Return the [x, y] coordinate for the center point of the cell that contains the specified text.  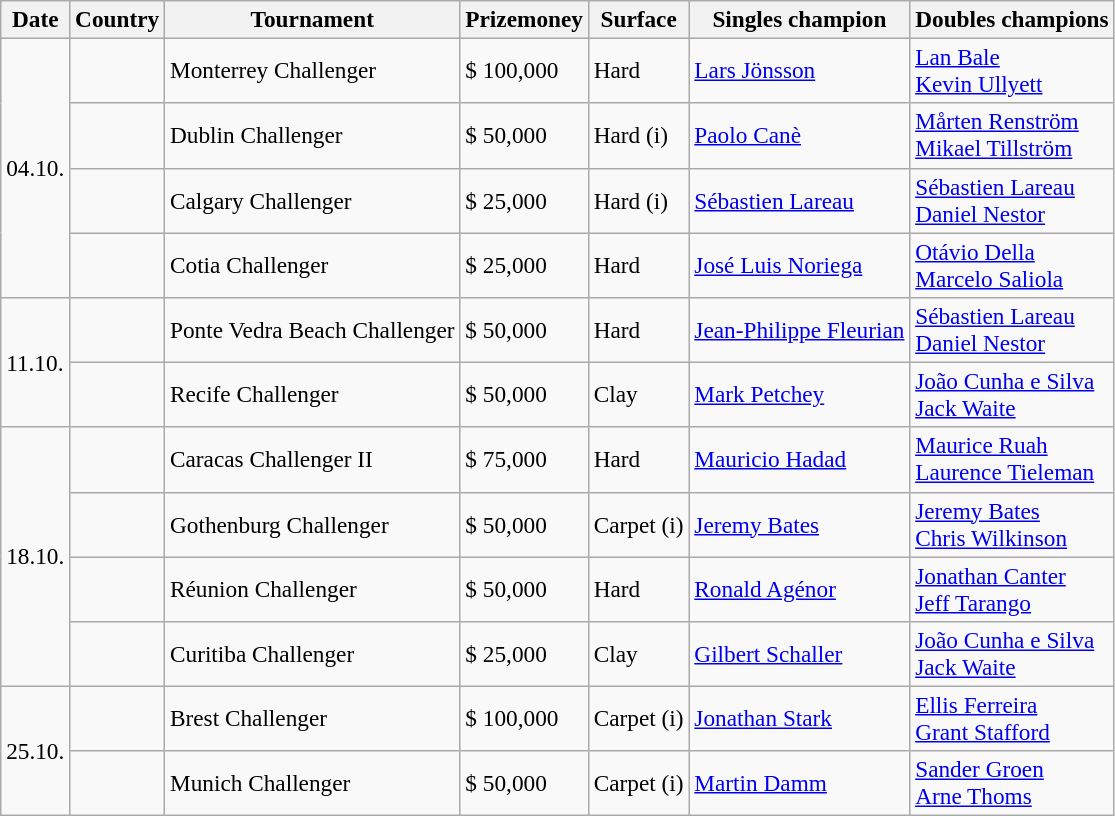
Sébastien Lareau [800, 200]
Country [118, 19]
11.10. [36, 362]
Ronald Agénor [800, 588]
Jeremy Bates [800, 524]
Martin Damm [800, 784]
Mauricio Hadad [800, 460]
Calgary Challenger [312, 200]
Réunion Challenger [312, 588]
25.10. [36, 751]
Curitiba Challenger [312, 654]
Otávio Della Marcelo Saliola [1012, 264]
Singles champion [800, 19]
Gothenburg Challenger [312, 524]
Jonathan Stark [800, 718]
Surface [638, 19]
Mårten Renström Mikael Tillström [1012, 136]
Munich Challenger [312, 784]
Prizemoney [524, 19]
Dublin Challenger [312, 136]
Cotia Challenger [312, 264]
04.10. [36, 168]
Recife Challenger [312, 394]
Doubles champions [1012, 19]
Caracas Challenger II [312, 460]
Tournament [312, 19]
Date [36, 19]
Jonathan Canter Jeff Tarango [1012, 588]
Paolo Canè [800, 136]
José Luis Noriega [800, 264]
Gilbert Schaller [800, 654]
Sander Groen Arne Thoms [1012, 784]
Maurice Ruah Laurence Tieleman [1012, 460]
Jeremy Bates Chris Wilkinson [1012, 524]
Lars Jönsson [800, 70]
Ponte Vedra Beach Challenger [312, 330]
$ 75,000 [524, 460]
Monterrey Challenger [312, 70]
Jean-Philippe Fleurian [800, 330]
Ellis Ferreira Grant Stafford [1012, 718]
Mark Petchey [800, 394]
Brest Challenger [312, 718]
Lan Bale Kevin Ullyett [1012, 70]
18.10. [36, 556]
